Capture the cell that displays the provided text and extract its [x, y] central coordinate. 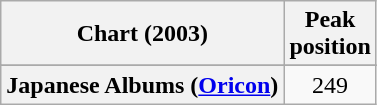
Peakposition [330, 34]
Japanese Albums (Oricon) [142, 85]
249 [330, 85]
Chart (2003) [142, 34]
